From the cell containing the given text, extract its center point as (x, y) coordinate. 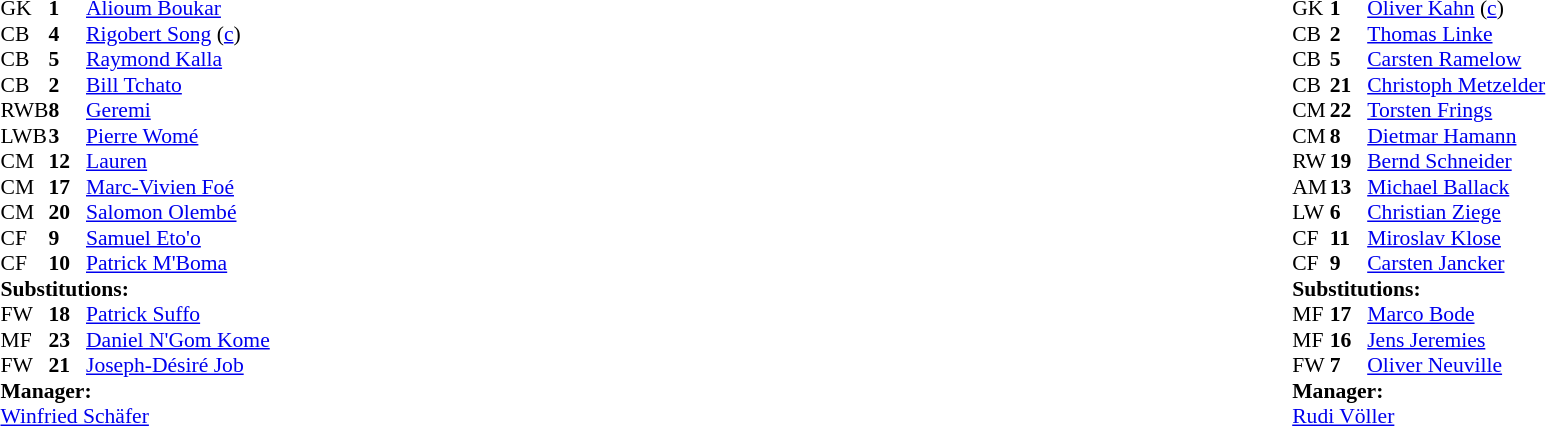
Pierre Womé (178, 136)
AM (1311, 187)
7 (1349, 365)
Carsten Jancker (1456, 263)
LWB (24, 136)
Dietmar Hamann (1456, 136)
Christoph Metzelder (1456, 85)
3 (67, 136)
Christian Ziege (1456, 213)
Bernd Schneider (1456, 161)
13 (1349, 187)
4 (67, 34)
Lauren (178, 161)
11 (1349, 238)
Joseph-Désiré Job (178, 365)
Thomas Linke (1456, 34)
Rigobert Song (c) (178, 34)
Geremi (178, 111)
23 (67, 340)
Daniel N'Gom Kome (178, 340)
18 (67, 315)
Samuel Eto'o (178, 238)
Salomon Olembé (178, 213)
Carsten Ramelow (1456, 59)
Bill Tchato (178, 85)
20 (67, 213)
Torsten Frings (1456, 111)
LW (1311, 213)
Marco Bode (1456, 315)
10 (67, 263)
6 (1349, 213)
22 (1349, 111)
19 (1349, 161)
Raymond Kalla (178, 59)
Patrick Suffo (178, 315)
Jens Jeremies (1456, 340)
RWB (24, 111)
Michael Ballack (1456, 187)
Oliver Neuville (1456, 365)
16 (1349, 340)
Patrick M'Boma (178, 263)
Miroslav Klose (1456, 238)
Marc-Vivien Foé (178, 187)
RW (1311, 161)
12 (67, 161)
